Return (X, Y) of the center of cell containing provided text 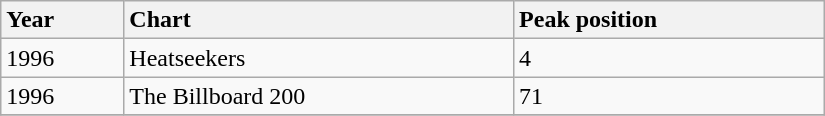
Peak position (670, 20)
4 (670, 58)
Chart (319, 20)
The Billboard 200 (319, 96)
71 (670, 96)
Heatseekers (319, 58)
Year (62, 20)
